Return the [X, Y] coordinate for the center point of the cell that contains the specified text.  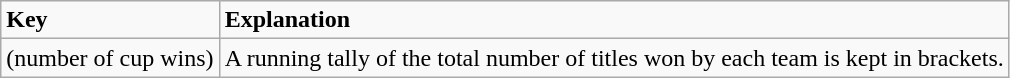
(number of cup wins) [110, 58]
A running tally of the total number of titles won by each team is kept in brackets. [614, 58]
Explanation [614, 20]
Key [110, 20]
